Determine the (X, Y) coordinate at the center of the cell enclosing the given text.  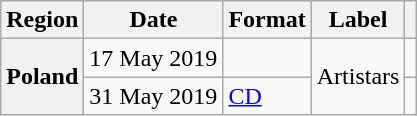
Label (358, 20)
Format (267, 20)
17 May 2019 (154, 58)
Region (42, 20)
CD (267, 96)
Date (154, 20)
Artistars (358, 77)
31 May 2019 (154, 96)
Poland (42, 77)
